Find where the given text appears and provide that cell's center as (X, Y) coordinate. 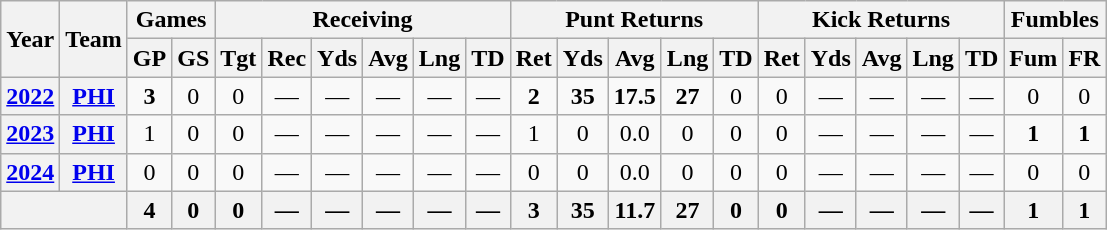
2 (534, 96)
11.7 (634, 210)
4 (149, 210)
Fum (1034, 58)
GP (149, 58)
Tgt (238, 58)
FR (1084, 58)
GS (194, 58)
Team (94, 39)
Receiving (362, 20)
Fumbles (1055, 20)
Kick Returns (881, 20)
2023 (30, 134)
2024 (30, 172)
17.5 (634, 96)
Punt Returns (634, 20)
2022 (30, 96)
Games (170, 20)
Year (30, 39)
Rec (287, 58)
